Return the [X, Y] coordinate for the center point of the cell that contains the specified text.  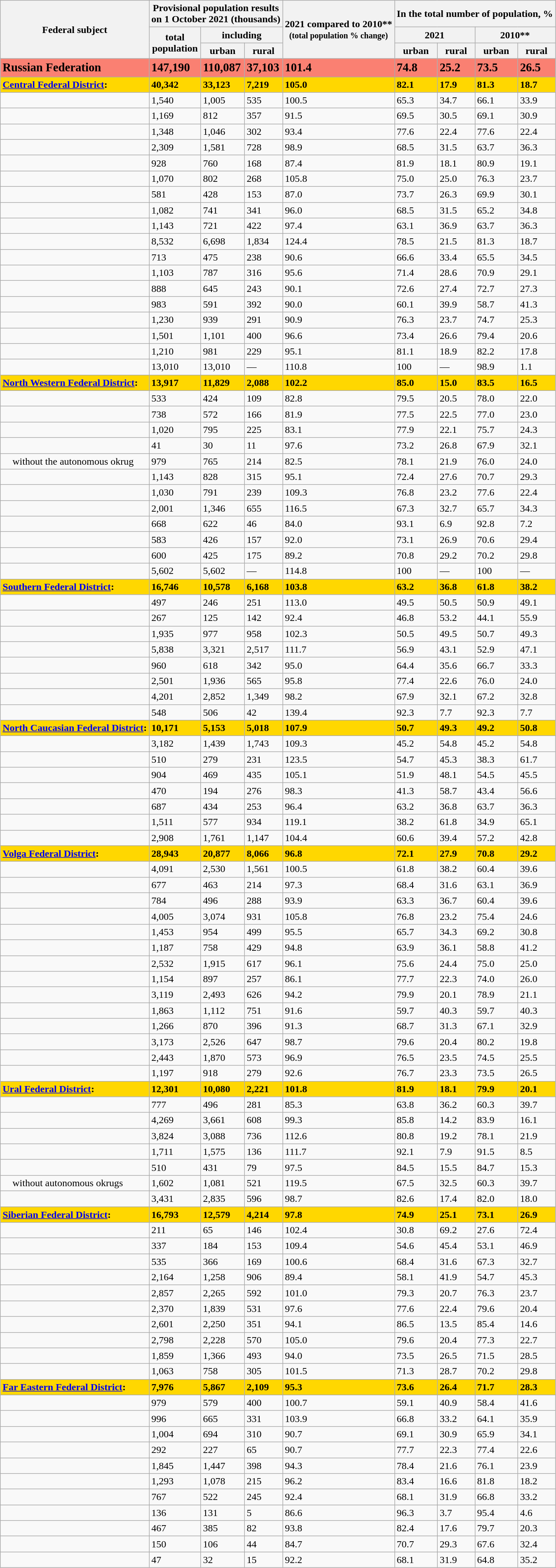
150 [175, 1544]
86.5 [416, 1324]
46.8 [416, 618]
70.6 [496, 540]
522 [223, 1497]
28.7 [456, 1371]
34.8 [537, 210]
28.5 [537, 1356]
139.4 [339, 712]
65.1 [537, 822]
92.8 [496, 524]
1,581 [223, 147]
55.9 [537, 618]
65.9 [496, 1434]
736 [264, 1136]
48.1 [456, 775]
74.8 [416, 68]
292 [175, 1450]
1,346 [223, 508]
90.0 [339, 304]
239 [264, 493]
315 [264, 477]
35.2 [537, 1560]
2,517 [264, 649]
655 [264, 508]
1,935 [175, 634]
87.4 [339, 163]
14.6 [537, 1324]
65.2 [496, 210]
97.8 [339, 1214]
39.4 [456, 838]
5 [264, 1513]
39.9 [456, 304]
904 [175, 775]
618 [223, 665]
77.9 [416, 430]
41 [175, 445]
18.2 [537, 1481]
26.6 [456, 336]
43.1 [456, 649]
310 [264, 1434]
15.3 [537, 1167]
78.4 [416, 1466]
592 [264, 1293]
958 [264, 634]
33.4 [456, 257]
105.1 [339, 775]
71.5 [496, 1356]
251 [264, 602]
531 [264, 1309]
64.8 [496, 1560]
22.1 [456, 430]
94.8 [339, 947]
totalpopulation [175, 43]
1,004 [175, 1434]
Far Eastern Federal District: [75, 1387]
92.6 [339, 1073]
2,530 [223, 869]
463 [223, 885]
67.1 [496, 1026]
1,293 [175, 1481]
87.0 [339, 194]
47.1 [537, 649]
4,201 [175, 696]
8,532 [175, 242]
1,210 [175, 351]
63.3 [416, 900]
70.9 [496, 273]
906 [264, 1277]
291 [264, 320]
2,250 [223, 1324]
107.9 [339, 728]
521 [264, 1183]
1,005 [223, 100]
245 [264, 1497]
765 [223, 461]
24.4 [456, 964]
93.8 [339, 1528]
102.3 [339, 634]
80.9 [496, 163]
90.1 [339, 289]
Ural Federal District: [75, 1089]
1,540 [175, 100]
58.4 [496, 1403]
46 [264, 524]
939 [223, 320]
74.7 [496, 320]
44 [264, 1544]
26.3 [456, 194]
19.2 [456, 1136]
98.3 [339, 791]
1,258 [223, 1277]
493 [264, 1356]
1,112 [223, 1011]
2,908 [175, 838]
954 [223, 932]
2021 [434, 35]
268 [264, 179]
8.5 [537, 1152]
90.9 [339, 320]
565 [264, 681]
147,190 [175, 68]
157 [264, 540]
1,511 [175, 822]
331 [264, 1418]
548 [175, 712]
101.8 [339, 1089]
34.1 [537, 1434]
53.1 [496, 1246]
13,917 [175, 383]
92.2 [339, 1560]
85.8 [416, 1120]
50.9 [496, 602]
69.5 [416, 116]
802 [223, 179]
506 [223, 712]
1,348 [175, 132]
20.5 [456, 398]
728 [264, 147]
175 [264, 555]
83.1 [339, 430]
58.1 [416, 1277]
110.8 [339, 367]
114.8 [339, 571]
93.9 [339, 900]
7.2 [537, 524]
2,443 [175, 1058]
40,342 [175, 85]
741 [223, 210]
16,793 [175, 1214]
1,154 [175, 979]
71.4 [416, 273]
8,066 [264, 853]
102.2 [339, 383]
79.3 [416, 1293]
2,835 [223, 1199]
622 [223, 524]
2,164 [175, 1277]
1,602 [175, 1183]
Russian Federation [75, 68]
89.4 [339, 1277]
17.6 [456, 1528]
1,711 [175, 1152]
64.4 [416, 665]
22.5 [456, 414]
79.4 [496, 336]
996 [175, 1418]
1,870 [223, 1058]
20.6 [537, 336]
428 [223, 194]
54.6 [416, 1246]
16.5 [537, 383]
3,661 [223, 1120]
10,578 [223, 587]
21.1 [537, 995]
767 [175, 1497]
2,001 [175, 508]
267 [175, 618]
92.0 [339, 540]
1,020 [175, 430]
6,698 [223, 242]
95.5 [339, 932]
63.8 [416, 1105]
20,877 [223, 853]
82.8 [339, 398]
65.3 [416, 100]
1,447 [223, 1466]
31.3 [456, 1026]
40.9 [456, 1403]
23.0 [537, 414]
43.4 [496, 791]
15.5 [456, 1167]
33.3 [537, 665]
21.6 [456, 1466]
including [242, 35]
47 [175, 1560]
751 [264, 1011]
1,169 [175, 116]
32.8 [537, 696]
687 [175, 806]
73.7 [416, 194]
3,321 [223, 649]
101.0 [339, 1293]
398 [264, 1466]
27.9 [456, 853]
4,091 [175, 869]
49.1 [537, 602]
109 [264, 398]
1,103 [175, 273]
67.6 [496, 1544]
888 [175, 289]
74.0 [496, 979]
45.5 [537, 775]
784 [175, 900]
4.6 [537, 1513]
2,857 [175, 1293]
95.0 [339, 665]
36.7 [456, 900]
142 [264, 618]
231 [264, 759]
80.2 [496, 1042]
25.5 [537, 1058]
97.5 [339, 1167]
16.1 [537, 1120]
983 [175, 304]
721 [223, 226]
76.5 [416, 1058]
1,834 [264, 242]
435 [264, 775]
2,532 [175, 964]
66.1 [496, 100]
Federal subject [75, 30]
583 [175, 540]
41.9 [456, 1277]
3,431 [175, 1199]
1,101 [223, 336]
1,453 [175, 932]
75.4 [496, 916]
63.9 [416, 947]
28.3 [537, 1387]
777 [175, 1105]
28,943 [175, 853]
12,579 [223, 1214]
58.8 [496, 947]
82.4 [416, 1528]
56.6 [537, 791]
2,852 [223, 696]
96.1 [339, 964]
104.4 [339, 838]
77.0 [496, 414]
72.7 [496, 289]
Central Federal District: [75, 85]
11 [264, 445]
67.2 [496, 696]
98.2 [339, 696]
96.9 [339, 1058]
253 [264, 806]
791 [223, 493]
33.9 [537, 100]
112.6 [339, 1136]
59.1 [416, 1403]
533 [175, 398]
7,219 [264, 85]
106 [223, 1544]
13.5 [456, 1324]
100.7 [339, 1403]
42 [264, 712]
77.3 [496, 1340]
572 [223, 414]
2,370 [175, 1309]
96.8 [339, 853]
760 [223, 163]
617 [264, 964]
78.0 [496, 398]
124.4 [339, 242]
15 [264, 1560]
22.7 [537, 1340]
2021 compared to 2010** (total population % change) [339, 30]
227 [223, 1450]
1,197 [175, 1073]
1,575 [223, 1152]
499 [264, 932]
341 [264, 210]
75.6 [416, 964]
123.5 [339, 759]
60.6 [416, 838]
26.8 [456, 445]
81.1 [416, 351]
3,088 [223, 1136]
27.3 [537, 289]
396 [264, 1026]
Provisional population resultson 1 October 2021 (thousands) [216, 14]
1.1 [537, 367]
41.6 [537, 1403]
2,526 [223, 1042]
1,046 [223, 132]
1,561 [264, 869]
392 [264, 304]
100.6 [339, 1262]
57.2 [496, 838]
80.8 [416, 1136]
92.1 [416, 1152]
In the total number of population, % [475, 14]
15.0 [456, 383]
50.8 [537, 728]
20.3 [537, 1528]
1,082 [175, 210]
787 [223, 273]
82.6 [416, 1199]
102.4 [339, 1230]
65.5 [496, 257]
424 [223, 398]
581 [175, 194]
42.8 [537, 838]
5,838 [175, 649]
79 [264, 1167]
23.5 [456, 1058]
19.1 [537, 163]
981 [223, 351]
113.0 [339, 602]
94.0 [339, 1356]
North Western Federal District: [75, 383]
64.1 [496, 1418]
37,103 [264, 68]
1,266 [175, 1026]
75.7 [496, 430]
125 [223, 618]
93.1 [416, 524]
30.1 [537, 194]
84.5 [416, 1167]
103.8 [339, 587]
1,081 [223, 1183]
82.1 [416, 85]
434 [223, 806]
24.3 [537, 430]
276 [264, 791]
215 [264, 1481]
211 [175, 1230]
103.9 [339, 1418]
1,366 [223, 1356]
795 [223, 430]
429 [264, 947]
5,018 [264, 728]
22.0 [537, 398]
131 [223, 1513]
1,859 [175, 1356]
928 [175, 163]
94.1 [339, 1324]
305 [264, 1371]
96.3 [416, 1513]
577 [223, 822]
257 [264, 979]
96.0 [339, 210]
316 [264, 273]
246 [223, 602]
4,005 [175, 916]
29.1 [537, 273]
5,153 [223, 728]
1,863 [175, 1011]
960 [175, 665]
26.0 [537, 979]
3,182 [175, 744]
89.2 [339, 555]
86.6 [339, 1513]
677 [175, 885]
44.1 [496, 618]
82.5 [339, 461]
32.4 [537, 1544]
977 [223, 634]
53.2 [456, 618]
29.4 [537, 540]
30 [223, 445]
14.2 [456, 1120]
288 [264, 900]
870 [223, 1026]
Volga Federal District: [75, 853]
66.7 [496, 665]
1,845 [175, 1466]
34.9 [496, 822]
665 [223, 1418]
425 [223, 555]
77.5 [416, 414]
812 [223, 116]
36.2 [456, 1105]
738 [175, 414]
302 [264, 132]
1,147 [264, 838]
32.5 [456, 1183]
27.4 [456, 289]
2,601 [175, 1324]
1,936 [223, 681]
1,070 [175, 179]
Siberian Federal District: [75, 1214]
38.3 [496, 759]
357 [264, 116]
2,265 [223, 1293]
18.9 [456, 351]
83.5 [496, 383]
426 [223, 540]
109.4 [339, 1246]
78.9 [496, 995]
1,439 [223, 744]
10,171 [175, 728]
591 [223, 304]
469 [223, 775]
82.2 [496, 351]
3,074 [223, 916]
1,915 [223, 964]
2,228 [223, 1340]
78.5 [416, 242]
116.5 [339, 508]
2,501 [175, 681]
99.3 [339, 1120]
21.5 [456, 242]
668 [175, 524]
95.6 [339, 273]
166 [264, 414]
101.4 [339, 68]
422 [264, 226]
69.9 [496, 194]
24.6 [537, 916]
168 [264, 163]
366 [223, 1262]
645 [223, 289]
84.0 [339, 524]
23.9 [537, 1466]
647 [264, 1042]
95.8 [339, 681]
35.9 [537, 1418]
2,309 [175, 147]
94.3 [339, 1466]
51.9 [416, 775]
90.6 [339, 257]
96.2 [339, 1481]
1,063 [175, 1371]
96.6 [339, 336]
4,269 [175, 1120]
95.4 [496, 1513]
97.3 [339, 885]
713 [175, 257]
85.3 [339, 1105]
20.7 [456, 1293]
194 [223, 791]
431 [223, 1167]
694 [223, 1434]
49.2 [496, 728]
82 [264, 1528]
579 [223, 1403]
225 [264, 430]
72.1 [416, 853]
16,746 [175, 587]
52.9 [496, 649]
101.5 [339, 1371]
72.6 [416, 289]
626 [264, 995]
74.5 [496, 1058]
61.7 [537, 759]
17.9 [456, 85]
79.7 [496, 1528]
73.2 [416, 445]
34.7 [456, 100]
596 [264, 1199]
91.3 [339, 1026]
54.5 [496, 775]
169 [264, 1262]
16.6 [456, 1481]
96.4 [339, 806]
83.4 [416, 1481]
36.1 [456, 947]
without the autonomous okrug [75, 461]
1,743 [264, 744]
North Caucasian Federal District: [75, 728]
385 [223, 1528]
184 [223, 1246]
600 [175, 555]
4,214 [264, 1214]
25.1 [456, 1214]
26.4 [456, 1387]
94.2 [339, 995]
93.4 [339, 132]
467 [175, 1528]
931 [264, 916]
243 [264, 289]
3,824 [175, 1136]
23.3 [456, 1073]
35.6 [456, 665]
66.6 [416, 257]
897 [223, 979]
497 [175, 602]
119.5 [339, 1183]
45.4 [456, 1246]
1,030 [175, 493]
95.3 [339, 1387]
67.5 [416, 1183]
85.0 [416, 383]
76.1 [496, 1466]
34.5 [537, 257]
83.9 [496, 1120]
79.5 [416, 398]
28.6 [456, 273]
41.2 [537, 947]
281 [264, 1105]
74.9 [416, 1214]
85.4 [496, 1324]
934 [264, 822]
918 [223, 1073]
32.9 [537, 1026]
119.1 [339, 822]
73.4 [416, 336]
71.7 [496, 1387]
18.0 [537, 1199]
1,839 [223, 1309]
68.7 [416, 1026]
2,109 [264, 1387]
229 [264, 351]
2,493 [223, 995]
2010** [515, 35]
7,976 [175, 1387]
2,221 [264, 1089]
19.8 [537, 1042]
1,349 [264, 696]
608 [264, 1120]
6.9 [456, 524]
1,078 [223, 1481]
11,829 [223, 383]
6,168 [264, 587]
342 [264, 665]
86.1 [339, 979]
25.2 [456, 68]
81.8 [496, 1481]
10,080 [223, 1089]
5,867 [223, 1387]
30.5 [456, 116]
470 [175, 791]
2,088 [264, 383]
238 [264, 257]
2,798 [175, 1340]
351 [264, 1324]
17.4 [456, 1199]
3.7 [456, 1513]
17.8 [537, 351]
56.9 [416, 649]
146 [264, 1230]
97.4 [339, 226]
76.7 [416, 1073]
1,187 [175, 947]
91.6 [339, 1011]
82.0 [496, 1199]
337 [175, 1246]
7.9 [456, 1152]
25.3 [537, 320]
without autonomous okrugs [75, 1183]
3,173 [175, 1042]
1,230 [175, 320]
71.3 [416, 1371]
828 [223, 477]
Southern Federal District: [75, 587]
33,123 [223, 85]
570 [264, 1340]
73.6 [416, 1387]
60.1 [416, 304]
12,301 [175, 1089]
32 [223, 1560]
3,119 [175, 995]
1,761 [223, 838]
46.9 [537, 1246]
110,087 [223, 68]
573 [264, 1058]
1,501 [175, 336]
475 [223, 257]
